Detect which cell encompasses the target text, then output its (x, y) center coordinate. 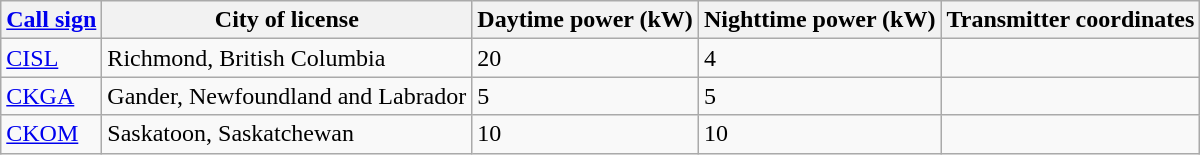
Transmitter coordinates (1070, 20)
Call sign (52, 20)
CKOM (52, 134)
Daytime power (kW) (586, 20)
Gander, Newfoundland and Labrador (287, 96)
CISL (52, 58)
4 (820, 58)
20 (586, 58)
Saskatoon, Saskatchewan (287, 134)
Richmond, British Columbia (287, 58)
City of license (287, 20)
Nighttime power (kW) (820, 20)
CKGA (52, 96)
